Return [x, y] of the center of cell containing provided text 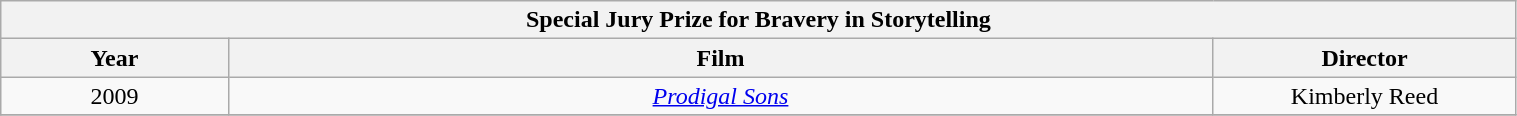
Kimberly Reed [1364, 96]
Film [720, 58]
Year [114, 58]
Special Jury Prize for Bravery in Storytelling [758, 20]
Prodigal Sons [720, 96]
Director [1364, 58]
2009 [114, 96]
